Capture the cell that displays the provided text and extract its (x, y) central coordinate. 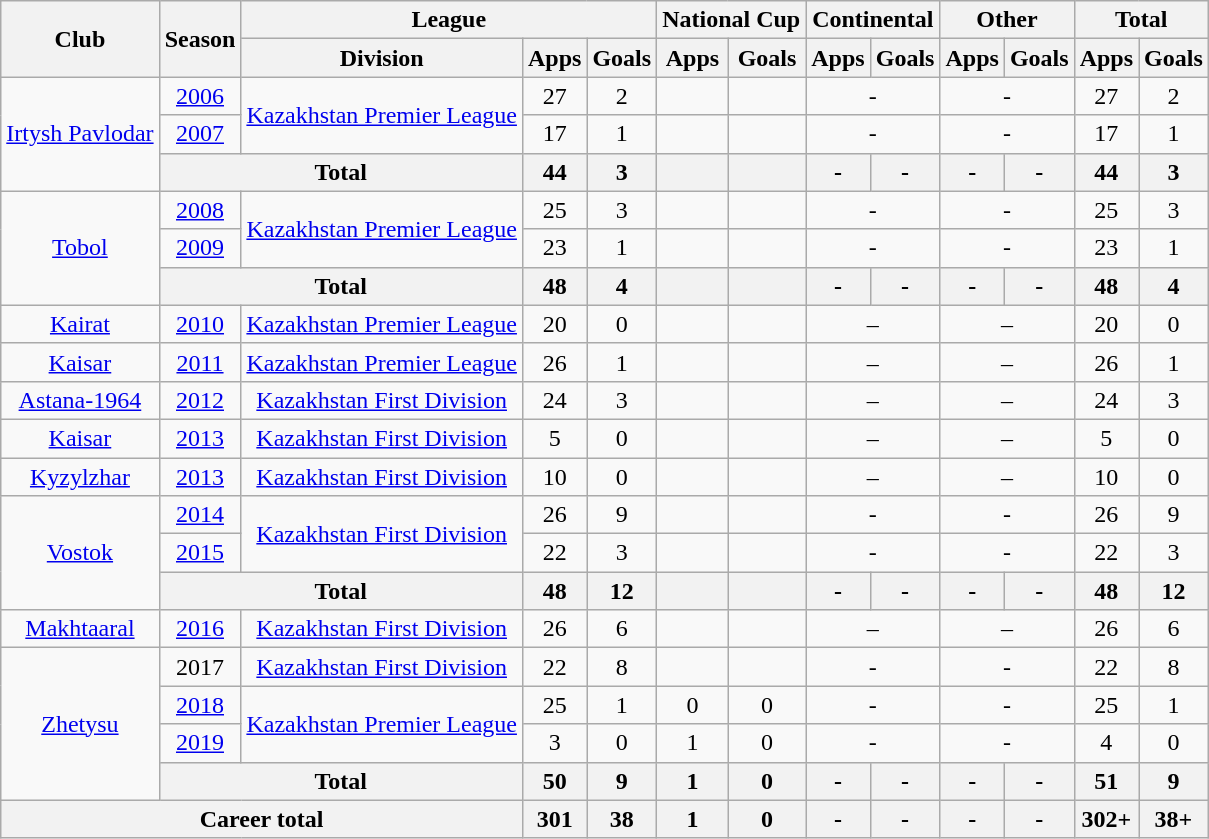
Career total (262, 819)
Kyzylzhar (80, 477)
Irtysh Pavlodar (80, 134)
National Cup (732, 20)
2007 (200, 134)
2011 (200, 362)
2012 (200, 400)
2015 (200, 553)
38 (622, 819)
2010 (200, 324)
League (449, 20)
2017 (200, 667)
51 (1106, 781)
2019 (200, 743)
Continental (873, 20)
Division (382, 58)
2014 (200, 515)
Season (200, 39)
38+ (1174, 819)
2016 (200, 629)
Kairat (80, 324)
Club (80, 39)
Zhetysu (80, 724)
Makhtaaral (80, 629)
Tobol (80, 248)
2018 (200, 705)
Other (1007, 20)
302+ (1106, 819)
Astana-1964 (80, 400)
2008 (200, 210)
Vostok (80, 553)
50 (554, 781)
2009 (200, 248)
301 (554, 819)
2006 (200, 96)
